Search for the cell housing the specified text and yield its (x, y) center coordinate. 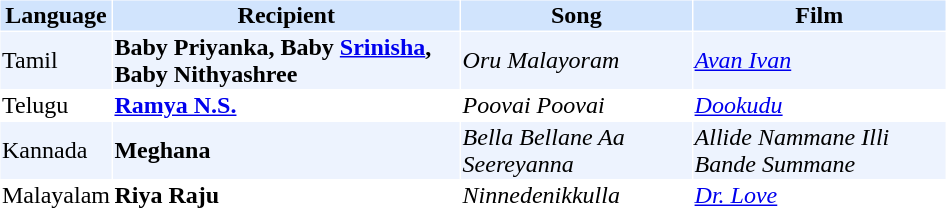
Meghana (286, 150)
Baby Priyanka, Baby Srinisha, Baby Nithyashree (286, 60)
Poovai Poovai (576, 105)
Oru Malayoram (576, 60)
Tamil (56, 60)
Allide Nammane Illi Bande Summane (819, 150)
Film (819, 15)
Recipient (286, 15)
Dookudu (819, 105)
Language (56, 15)
Ramya N.S. (286, 105)
Telugu (56, 105)
Song (576, 15)
Bella Bellane Aa Seereyanna (576, 150)
Kannada (56, 150)
Avan Ivan (819, 60)
